Detect which cell encompasses the target text, then output its (x, y) center coordinate. 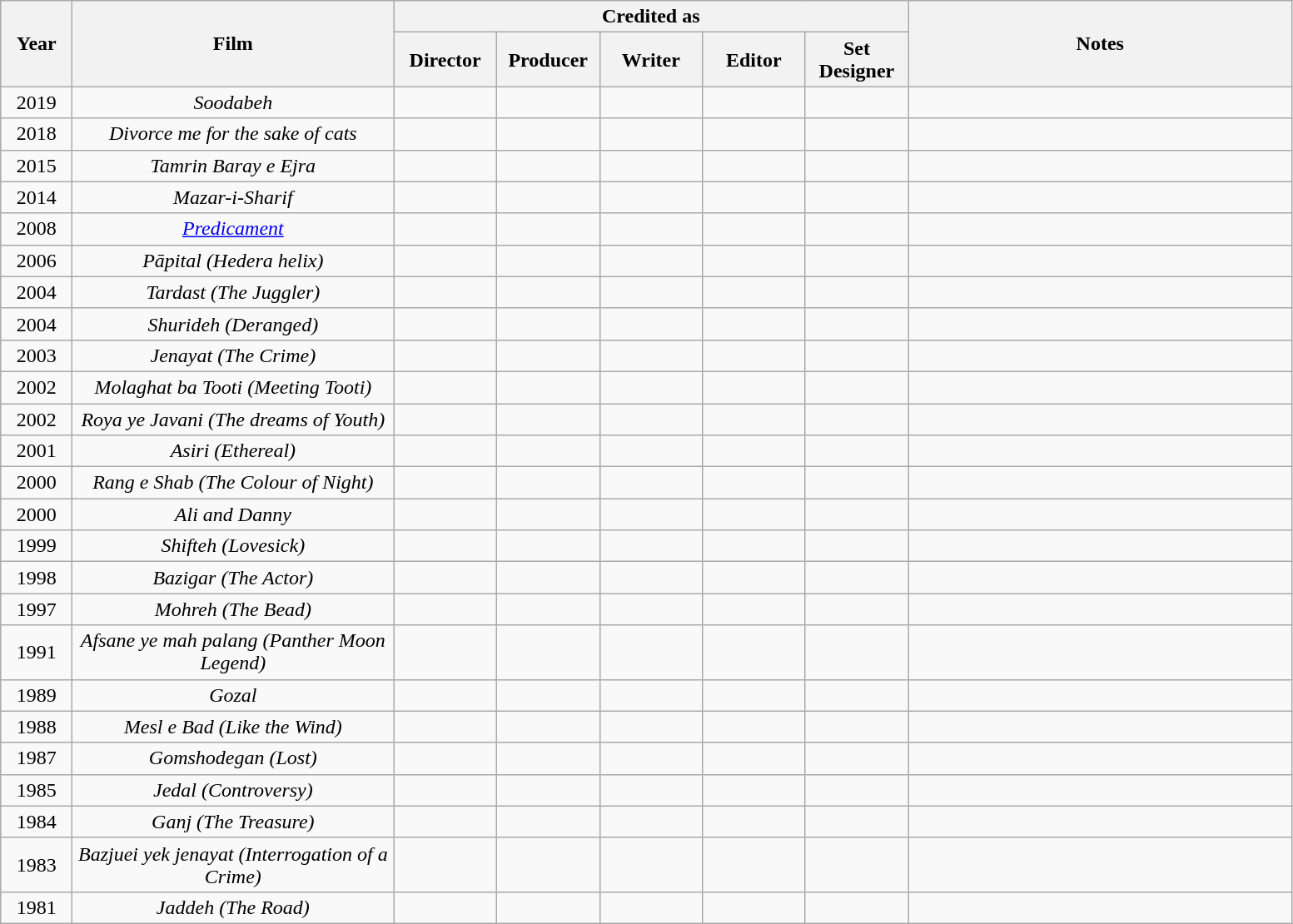
1997 (37, 609)
2014 (37, 197)
2008 (37, 229)
Divorce me for the sake of cats (233, 134)
Director (445, 60)
1985 (37, 790)
Jaddeh (The Road) (233, 907)
Mohreh (The Bead) (233, 609)
Set Designer (857, 60)
Predicament (233, 229)
1991 (37, 653)
2003 (37, 355)
2006 (37, 261)
Notes (1101, 43)
Rang e Shab (The Colour of Night) (233, 483)
2015 (37, 166)
1981 (37, 907)
Tardast (The Juggler) (233, 292)
Producer (548, 60)
1989 (37, 695)
Bazigar (The Actor) (233, 578)
Tamrin Baray e Ejra (233, 166)
Afsane ye mah palang (Panther Moon Legend) (233, 653)
1988 (37, 727)
Film (233, 43)
2001 (37, 451)
Gomshodegan (Lost) (233, 758)
Pāpital (Hedera helix) (233, 261)
Shurideh (Deranged) (233, 324)
Year (37, 43)
Bazjuei yek jenayat (Interrogation of a Crime) (233, 864)
1984 (37, 822)
Credited as (651, 17)
Asiri (Ethereal) (233, 451)
Mesl e Bad (Like the Wind) (233, 727)
Ali and Danny (233, 514)
Editor (754, 60)
Roya ye Javani (The dreams of Youth) (233, 419)
Ganj (The Treasure) (233, 822)
Gozal (233, 695)
1987 (37, 758)
Shifteh (Lovesick) (233, 546)
Writer (651, 60)
2018 (37, 134)
Jenayat (The Crime) (233, 355)
Molaghat ba Tooti (Meeting Tooti) (233, 387)
Soodabeh (233, 102)
1983 (37, 864)
2019 (37, 102)
1998 (37, 578)
1999 (37, 546)
Jedal (Controversy) (233, 790)
Mazar-i-Sharif (233, 197)
